Return [X, Y] of the center of cell containing provided text 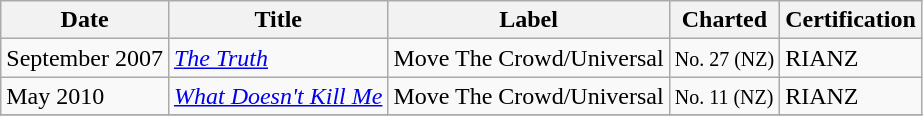
The Truth [278, 58]
What Doesn't Kill Me [278, 96]
Label [528, 20]
Title [278, 20]
No. 11 (NZ) [724, 96]
May 2010 [85, 96]
No. 27 (NZ) [724, 58]
Certification [851, 20]
September 2007 [85, 58]
Date [85, 20]
Charted [724, 20]
